Capture the cell that displays the provided text and extract its [X, Y] central coordinate. 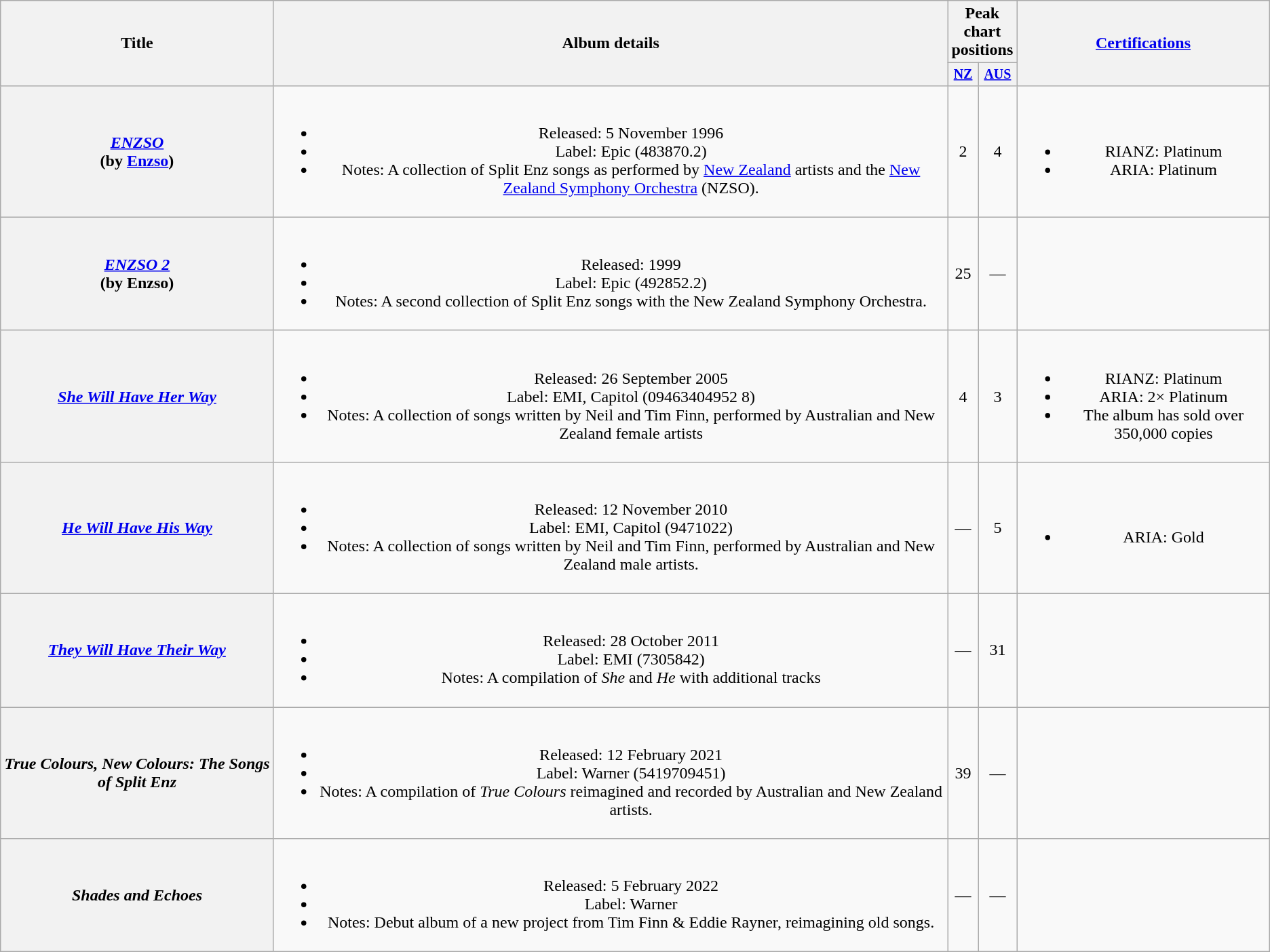
AUS [997, 75]
5 [997, 528]
Album details [611, 43]
ENZSO 2 (by Enzso) [137, 274]
Shades and Echoes [137, 895]
RIANZ: PlatinumARIA: Platinum [1143, 151]
RIANZ: PlatinumARIA: 2× PlatinumThe album has sold over 350,000 copies [1143, 396]
Released: 28 October 2011Label: EMI (7305842)Notes: A compilation of She and He with additional tracks [611, 651]
She Will Have Her Way [137, 396]
31 [997, 651]
ENZSO (by Enzso) [137, 151]
ARIA: Gold [1143, 528]
NZ [963, 75]
Released: 1999Label: Epic (492852.2)Notes: A second collection of Split Enz songs with the New Zealand Symphony Orchestra. [611, 274]
He Will Have His Way [137, 528]
Certifications [1143, 43]
Peak chart positions [982, 32]
Title [137, 43]
2 [963, 151]
39 [963, 773]
25 [963, 274]
3 [997, 396]
Released: 5 February 2022Label: WarnerNotes: Debut album of a new project from Tim Finn & Eddie Rayner, reimagining old songs. [611, 895]
True Colours, New Colours: The Songs of Split Enz [137, 773]
They Will Have Their Way [137, 651]
